Search for the cell housing the specified text and yield its [X, Y] center coordinate. 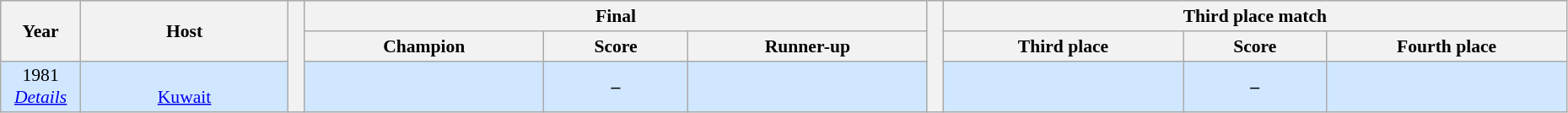
Fourth place [1447, 46]
Third place match [1255, 16]
Champion [424, 46]
1981Details [40, 86]
Third place [1063, 46]
Kuwait [184, 86]
Runner-up [807, 46]
Final [616, 16]
Host [184, 30]
Year [40, 30]
